Scan for the cell matching the given text and deliver its (X, Y) coordinate at center. 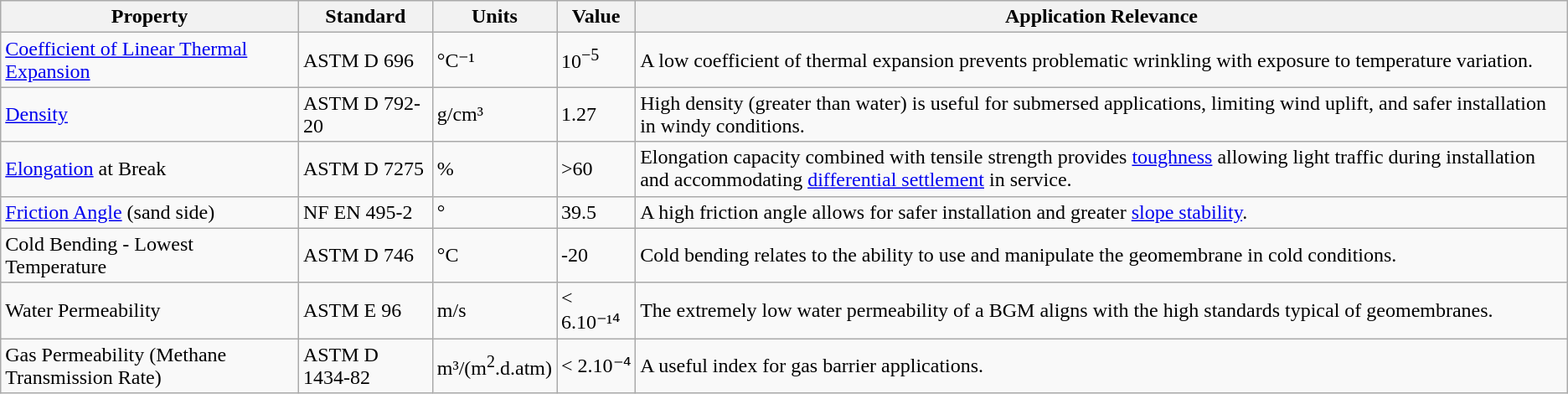
ASTM D 1434-82 (365, 365)
A useful index for gas barrier applications. (1102, 365)
Coefficient of Linear Thermal Expansion (150, 60)
Units (494, 17)
ASTM D 696 (365, 60)
°C⁻¹ (494, 60)
° (494, 212)
g/cm³ (494, 114)
< 2.10⁻⁴ (596, 365)
-20 (596, 255)
Value (596, 17)
ASTM D 7275 (365, 169)
ASTM D 792-20 (365, 114)
Density (150, 114)
Cold Bending - Lowest Temperature (150, 255)
m/s (494, 310)
< 6.10⁻¹⁴ (596, 310)
NF EN 495-2 (365, 212)
39.5 (596, 212)
Cold bending relates to the ability to use and manipulate the geomembrane in cold conditions. (1102, 255)
m³/(m2.d.atm) (494, 365)
A high friction angle allows for safer installation and greater slope stability. (1102, 212)
Application Relevance (1102, 17)
ASTM D 746 (365, 255)
1.27 (596, 114)
Friction Angle (sand side) (150, 212)
Property (150, 17)
Elongation at Break (150, 169)
The extremely low water permeability of a BGM aligns with the high standards typical of geomembranes. (1102, 310)
High density (greater than water) is useful for submersed applications, limiting wind uplift, and safer installation in windy conditions. (1102, 114)
Gas Permeability (Methane Transmission Rate) (150, 365)
Standard (365, 17)
>60 (596, 169)
Water Permeability (150, 310)
% (494, 169)
ASTM E 96 (365, 310)
10−5 (596, 60)
A low coefficient of thermal expansion prevents problematic wrinkling with exposure to temperature variation. (1102, 60)
°C (494, 255)
